Return [x, y] of the center of cell containing provided text 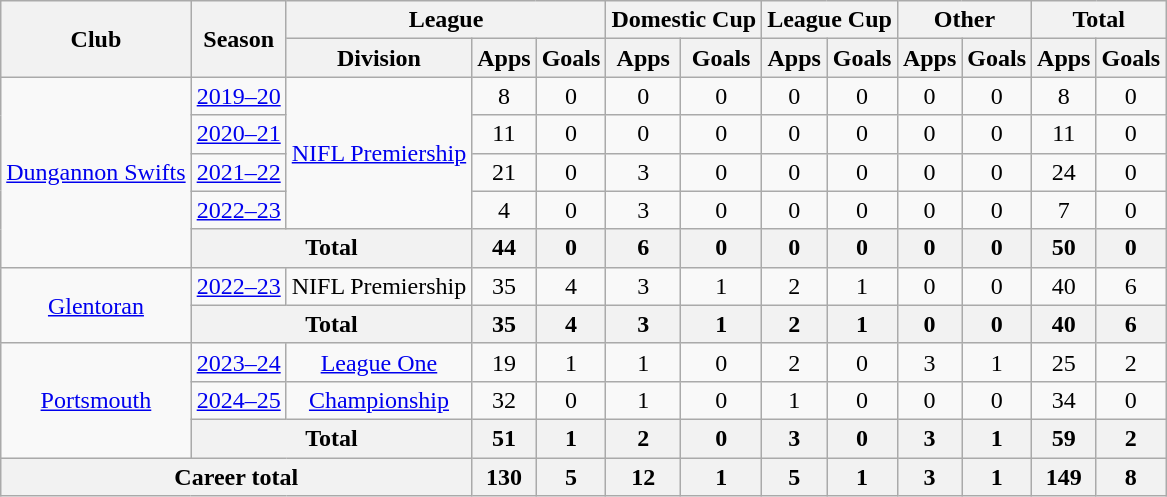
League [446, 20]
21 [504, 172]
149 [1064, 477]
51 [504, 438]
24 [1064, 172]
2020–21 [238, 134]
Championship [378, 400]
Other [964, 20]
25 [1064, 362]
130 [504, 477]
32 [504, 400]
2021–22 [238, 172]
Domestic Cup [684, 20]
Club [96, 39]
44 [504, 248]
Dungannon Swifts [96, 172]
Season [238, 39]
League Cup [830, 20]
2019–20 [238, 96]
Glentoran [96, 305]
2024–25 [238, 400]
12 [644, 477]
2023–24 [238, 362]
19 [504, 362]
59 [1064, 438]
Portsmouth [96, 400]
League One [378, 362]
7 [1064, 210]
34 [1064, 400]
50 [1064, 248]
Career total [236, 477]
Division [378, 58]
